Search for the cell housing the specified text and yield its (x, y) center coordinate. 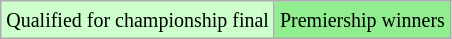
Qualified for championship final (138, 20)
Premiership winners (362, 20)
